For the text-containing cell, return its midpoint in (x, y) coordinate format. 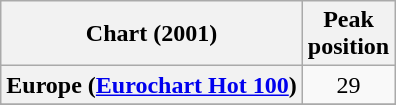
Europe (Eurochart Hot 100) (152, 85)
Chart (2001) (152, 34)
29 (348, 85)
Peakposition (348, 34)
